Capture the cell that displays the provided text and extract its (x, y) central coordinate. 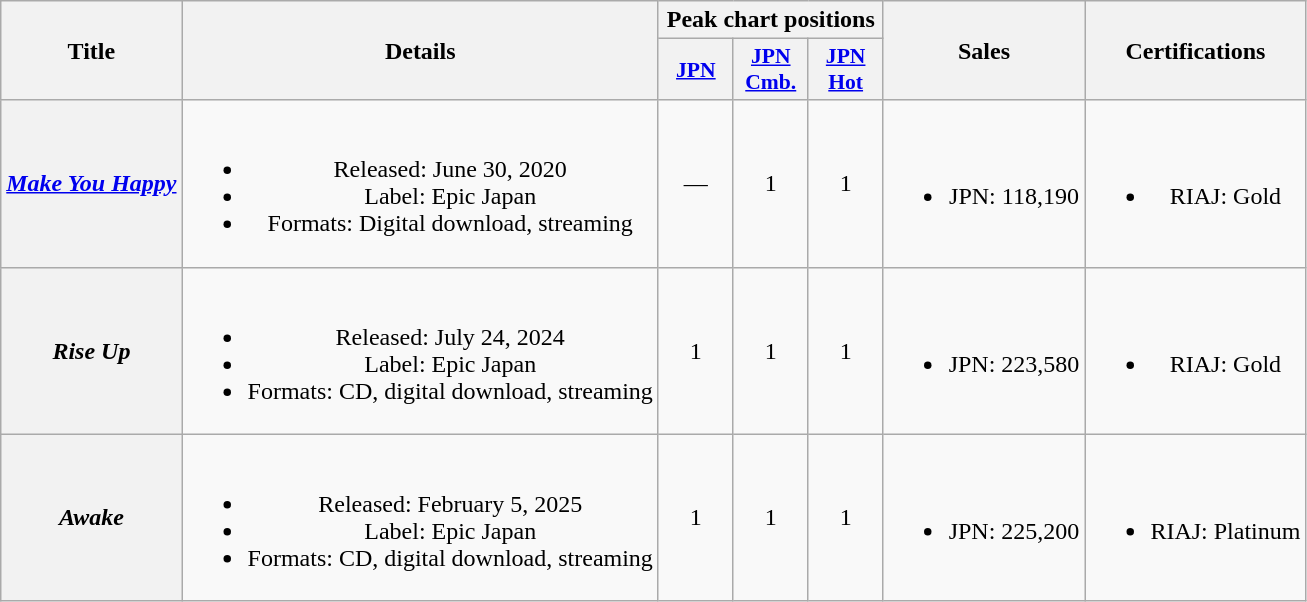
JPN: 223,580 (984, 350)
Released: July 24, 2024Label: Epic JapanFormats: CD, digital download, streaming (420, 350)
Sales (984, 50)
Rise Up (92, 350)
Released: June 30, 2020Label: Epic JapanFormats: Digital download, streaming (420, 184)
Released: February 5, 2025Label: Epic JapanFormats: CD, digital download, streaming (420, 518)
Make You Happy (92, 184)
JPNCmb. (770, 70)
JPNHot (846, 70)
Awake (92, 518)
Certifications (1196, 50)
JPN (696, 70)
JPN: 118,190 (984, 184)
Details (420, 50)
Peak chart positions (770, 20)
— (696, 184)
JPN: 225,200 (984, 518)
Title (92, 50)
RIAJ: Platinum (1196, 518)
